Capture the cell that displays the provided text and extract its [x, y] central coordinate. 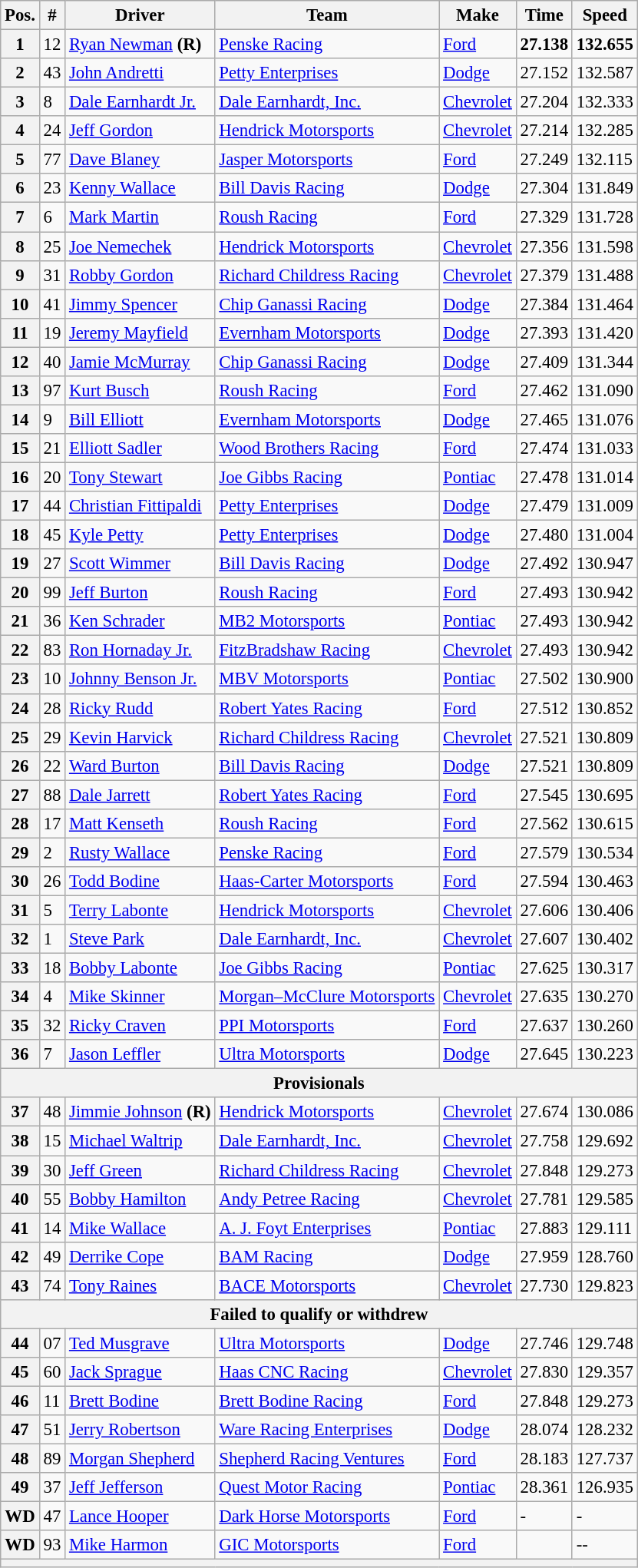
27.758 [544, 1141]
27.304 [544, 188]
Jerry Robertson [140, 1430]
Ken Schrader [140, 621]
27.329 [544, 217]
27.138 [544, 45]
27.152 [544, 73]
Pos. [20, 15]
Elliott Sadler [140, 448]
27.478 [544, 477]
131.076 [605, 419]
27.730 [544, 1285]
07 [52, 1343]
60 [52, 1372]
27.479 [544, 506]
27.356 [544, 246]
27.492 [544, 564]
131.728 [605, 217]
131.344 [605, 362]
Ware Racing Enterprises [327, 1430]
Dale Jarrett [140, 795]
130.852 [605, 708]
27.214 [544, 131]
GIC Motorsports [327, 1545]
John Andretti [140, 73]
131.004 [605, 535]
131.849 [605, 188]
Provisionals [319, 1083]
Jamie McMurray [140, 362]
27.645 [544, 1054]
Dark Horse Motorsports [327, 1517]
27.562 [544, 824]
Jeff Gordon [140, 131]
Ward Burton [140, 766]
Bobby Labonte [140, 968]
130.534 [605, 852]
130.270 [605, 997]
27.384 [544, 304]
28.183 [544, 1459]
Morgan Shepherd [140, 1459]
34 [20, 997]
132.655 [605, 45]
Time [544, 15]
Jimmie Johnson (R) [140, 1113]
97 [52, 391]
130.406 [605, 910]
130.402 [605, 939]
129.748 [605, 1343]
16 [20, 477]
27.606 [544, 910]
89 [52, 1459]
Haas CNC Racing [327, 1372]
Steve Park [140, 939]
Ricky Craven [140, 1026]
27.830 [544, 1372]
Driver [140, 15]
Bobby Hamilton [140, 1199]
Dale Earnhardt Jr. [140, 102]
BAM Racing [327, 1256]
128.232 [605, 1430]
27.474 [544, 448]
Wood Brothers Racing [327, 448]
Ricky Rudd [140, 708]
MB2 Motorsports [327, 621]
130.223 [605, 1054]
Christian Fittipaldi [140, 506]
131.488 [605, 275]
Andy Petree Racing [327, 1199]
Johnny Benson Jr. [140, 680]
Quest Motor Racing [327, 1487]
27.674 [544, 1113]
27.781 [544, 1199]
Shepherd Racing Ventures [327, 1459]
Ron Hornaday Jr. [140, 650]
27.204 [544, 102]
46 [20, 1401]
33 [20, 968]
Jeff Green [140, 1170]
Kenny Wallace [140, 188]
Jasper Motorsports [327, 160]
129.357 [605, 1372]
83 [52, 650]
27.545 [544, 795]
42 [20, 1256]
27.379 [544, 275]
132.333 [605, 102]
Mike Wallace [140, 1228]
Tony Raines [140, 1285]
Lance Hooper [140, 1517]
130.260 [605, 1026]
PPI Motorsports [327, 1026]
BACE Motorsports [327, 1285]
27.480 [544, 535]
-- [605, 1545]
Jeremy Mayfield [140, 332]
28.361 [544, 1487]
130.615 [605, 824]
13 [20, 391]
Jason Leffler [140, 1054]
Team [327, 15]
Tony Stewart [140, 477]
Rusty Wallace [140, 852]
Morgan–McClure Motorsports [327, 997]
28.074 [544, 1430]
A. J. Foyt Enterprises [327, 1228]
Mike Skinner [140, 997]
27.465 [544, 419]
132.115 [605, 160]
27.393 [544, 332]
129.823 [605, 1285]
27.883 [544, 1228]
93 [52, 1545]
88 [52, 795]
39 [20, 1170]
Jack Sprague [140, 1372]
Robby Gordon [140, 275]
27.959 [544, 1256]
Terry Labonte [140, 910]
131.420 [605, 332]
35 [20, 1026]
Ryan Newman (R) [140, 45]
130.947 [605, 564]
77 [52, 160]
130.317 [605, 968]
129.111 [605, 1228]
Matt Kenseth [140, 824]
27.746 [544, 1343]
130.463 [605, 882]
Failed to qualify or withdrew [319, 1315]
FitzBradshaw Racing [327, 650]
131.033 [605, 448]
130.695 [605, 795]
Jimmy Spencer [140, 304]
Scott Wimmer [140, 564]
55 [52, 1199]
Make [478, 15]
127.737 [605, 1459]
Mark Martin [140, 217]
27.502 [544, 680]
74 [52, 1285]
Todd Bodine [140, 882]
MBV Motorsports [327, 680]
Kurt Busch [140, 391]
27.625 [544, 968]
Speed [605, 15]
131.598 [605, 246]
# [52, 15]
Joe Nemechek [140, 246]
129.692 [605, 1141]
132.587 [605, 73]
131.014 [605, 477]
131.464 [605, 304]
51 [52, 1430]
Kyle Petty [140, 535]
132.285 [605, 131]
129.585 [605, 1199]
131.090 [605, 391]
Haas-Carter Motorsports [327, 882]
27.512 [544, 708]
131.009 [605, 506]
Michael Waltrip [140, 1141]
Mike Harmon [140, 1545]
27.594 [544, 882]
27.579 [544, 852]
Kevin Harvick [140, 737]
Brett Bodine [140, 1401]
130.900 [605, 680]
128.760 [605, 1256]
126.935 [605, 1487]
3 [20, 102]
Derrike Cope [140, 1256]
130.086 [605, 1113]
Ted Musgrave [140, 1343]
Jeff Burton [140, 593]
99 [52, 593]
27.637 [544, 1026]
Brett Bodine Racing [327, 1401]
Dave Blaney [140, 160]
27.462 [544, 391]
27.635 [544, 997]
27.249 [544, 160]
Jeff Jefferson [140, 1487]
Bill Elliott [140, 419]
27.409 [544, 362]
27.607 [544, 939]
38 [20, 1141]
